From the cell containing the given text, extract its center point as [x, y] coordinate. 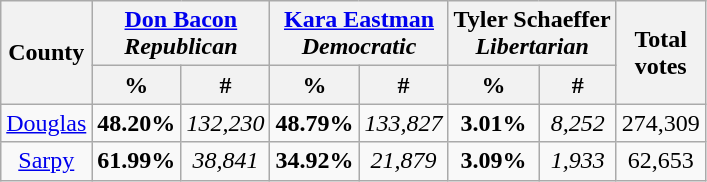
34.92% [314, 161]
48.20% [136, 123]
County [46, 52]
62,653 [660, 161]
8,252 [578, 123]
Totalvotes [660, 52]
38,841 [226, 161]
Tyler SchaefferLibertarian [532, 34]
3.01% [494, 123]
3.09% [494, 161]
21,879 [404, 161]
133,827 [404, 123]
Don BaconRepublican [181, 34]
61.99% [136, 161]
Sarpy [46, 161]
132,230 [226, 123]
1,933 [578, 161]
Douglas [46, 123]
Kara EastmanDemocratic [359, 34]
274,309 [660, 123]
48.79% [314, 123]
